Return (X, Y) of the center of cell containing provided text 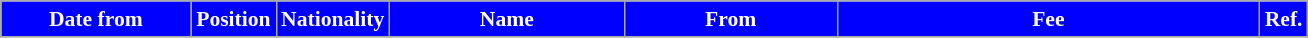
Nationality (332, 19)
Name (506, 19)
Date from (96, 19)
Position (234, 19)
Fee (1048, 19)
Ref. (1284, 19)
From (730, 19)
